Extract the [X, Y] coordinate from the center of the cell holding the provided text.  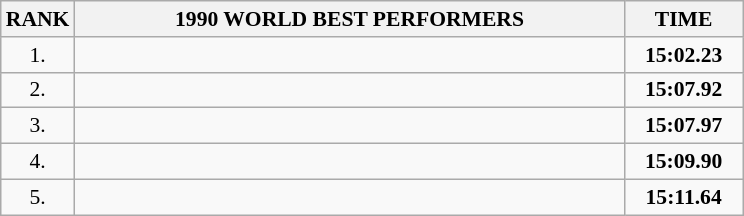
5. [38, 197]
15:11.64 [684, 197]
15:07.97 [684, 126]
1990 WORLD BEST PERFORMERS [349, 19]
3. [38, 126]
15:09.90 [684, 162]
2. [38, 90]
15:07.92 [684, 90]
1. [38, 55]
15:02.23 [684, 55]
RANK [38, 19]
TIME [684, 19]
4. [38, 162]
